Identify which cell holds the provided text, then report its [x, y] central coordinate. 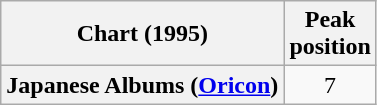
Japanese Albums (Oricon) [142, 85]
Peak position [330, 34]
Chart (1995) [142, 34]
7 [330, 85]
